Provide the (x, y) coordinate of the cell's center where the given text is located.  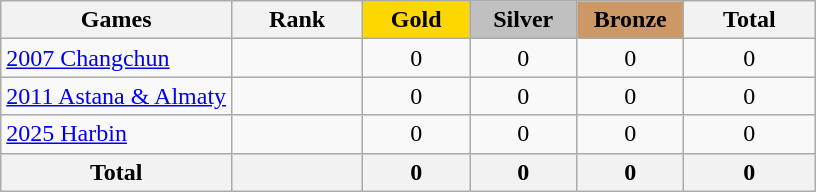
Bronze (630, 20)
Games (116, 20)
2011 Astana & Almaty (116, 96)
Gold (416, 20)
Rank (298, 20)
2007 Changchun (116, 58)
2025 Harbin (116, 134)
Silver (524, 20)
